Capture the cell that displays the provided text and extract its [X, Y] central coordinate. 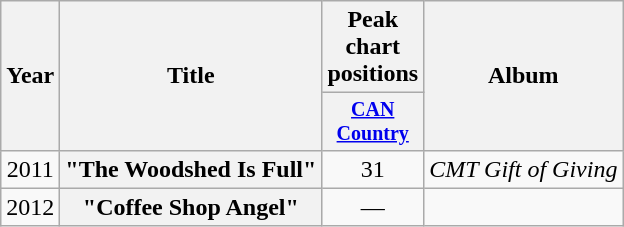
Title [191, 76]
"Coffee Shop Angel" [191, 207]
"The Woodshed Is Full" [191, 169]
CAN Country [373, 122]
Year [30, 76]
Album [524, 76]
Peak chartpositions [373, 47]
31 [373, 169]
CMT Gift of Giving [524, 169]
2011 [30, 169]
2012 [30, 207]
— [373, 207]
